Scan for the cell matching the given text and deliver its [x, y] coordinate at center. 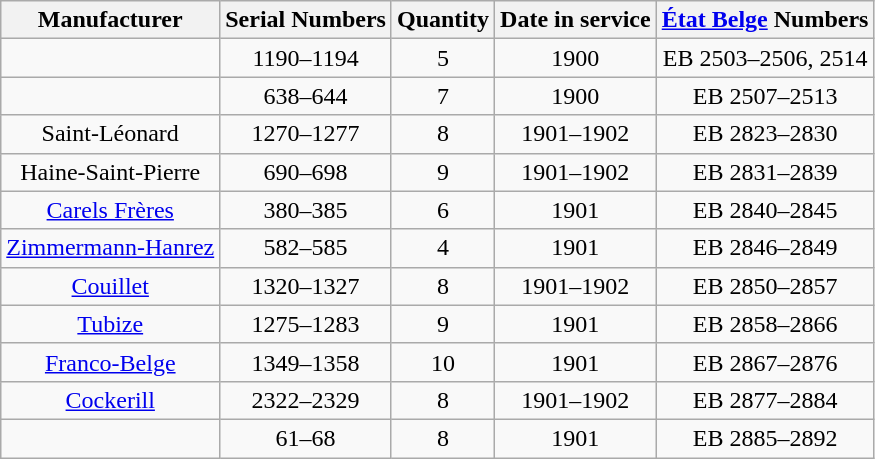
Haine-Saint-Pierre [110, 172]
638–644 [306, 96]
380–385 [306, 210]
EB 2867–2876 [765, 362]
61–68 [306, 438]
EB 2885–2892 [765, 438]
État Belge Numbers [765, 20]
Saint-Léonard [110, 134]
EB 2823–2830 [765, 134]
10 [442, 362]
EB 2507–2513 [765, 96]
Tubize [110, 324]
690–698 [306, 172]
EB 2831–2839 [765, 172]
1349–1358 [306, 362]
2322–2329 [306, 400]
Franco-Belge [110, 362]
Date in service [576, 20]
EB 2846–2849 [765, 248]
EB 2877–2884 [765, 400]
6 [442, 210]
1275–1283 [306, 324]
Zimmermann-Hanrez [110, 248]
1270–1277 [306, 134]
Carels Frères [110, 210]
EB 2840–2845 [765, 210]
7 [442, 96]
Cockerill [110, 400]
EB 2858–2866 [765, 324]
5 [442, 58]
EB 2850–2857 [765, 286]
4 [442, 248]
1320–1327 [306, 286]
Manufacturer [110, 20]
Quantity [442, 20]
EB 2503–2506, 2514 [765, 58]
582–585 [306, 248]
1190–1194 [306, 58]
Serial Numbers [306, 20]
Couillet [110, 286]
